Find where the given text appears and provide that cell's center as (X, Y) coordinate. 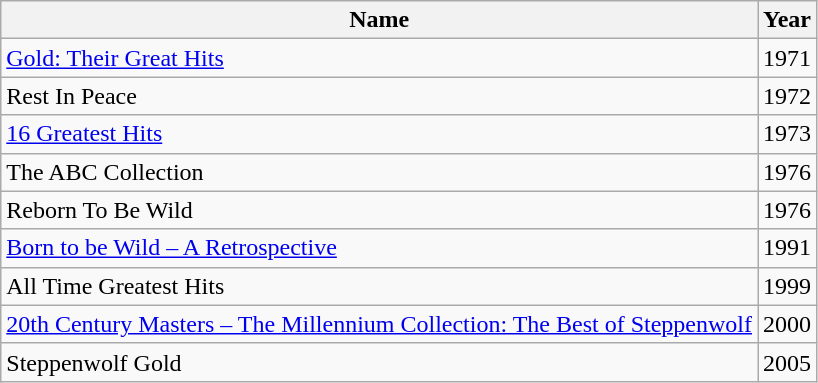
1999 (788, 286)
1973 (788, 134)
20th Century Masters – The Millennium Collection: The Best of Steppenwolf (380, 324)
The ABC Collection (380, 172)
Gold: Their Great Hits (380, 58)
2005 (788, 362)
All Time Greatest Hits (380, 286)
Reborn To Be Wild (380, 210)
2000 (788, 324)
Rest In Peace (380, 96)
Year (788, 20)
1991 (788, 248)
1971 (788, 58)
Born to be Wild – A Retrospective (380, 248)
Steppenwolf Gold (380, 362)
16 Greatest Hits (380, 134)
Name (380, 20)
1972 (788, 96)
